Provide the (X, Y) coordinate of the cell's center where the given text is located.  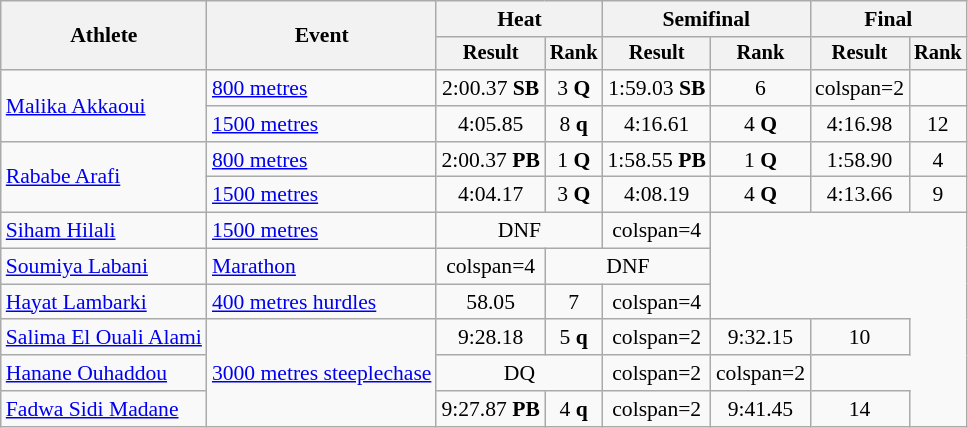
12 (938, 124)
4 q (574, 409)
9 (938, 195)
14 (860, 409)
4:13.66 (860, 195)
400 metres hurdles (322, 302)
Athlete (104, 36)
Hanane Ouhaddou (104, 373)
3000 metres steeplechase (322, 374)
4 (938, 160)
6 (760, 88)
1:58.90 (860, 160)
Rababe Arafi (104, 178)
9:28.18 (490, 338)
9:27.87 PB (490, 409)
5 q (574, 338)
Hayat Lambarki (104, 302)
DQ (519, 373)
2:00.37 PB (490, 160)
4:04.17 (490, 195)
4:16.98 (860, 124)
Heat (519, 19)
1:58.55 PB (656, 160)
Final (888, 19)
Marathon (322, 267)
Malika Akkaoui (104, 106)
4:08.19 (656, 195)
4:05.85 (490, 124)
Siham Hilali (104, 231)
Soumiya Labani (104, 267)
4:16.61 (656, 124)
Salima El Ouali Alami (104, 338)
8 q (574, 124)
Semifinal (706, 19)
9:41.45 (760, 409)
Event (322, 36)
7 (574, 302)
10 (860, 338)
1:59.03 SB (656, 88)
58.05 (490, 302)
Fadwa Sidi Madane (104, 409)
2:00.37 SB (490, 88)
9:32.15 (760, 338)
